Detect which cell encompasses the target text, then output its [X, Y] center coordinate. 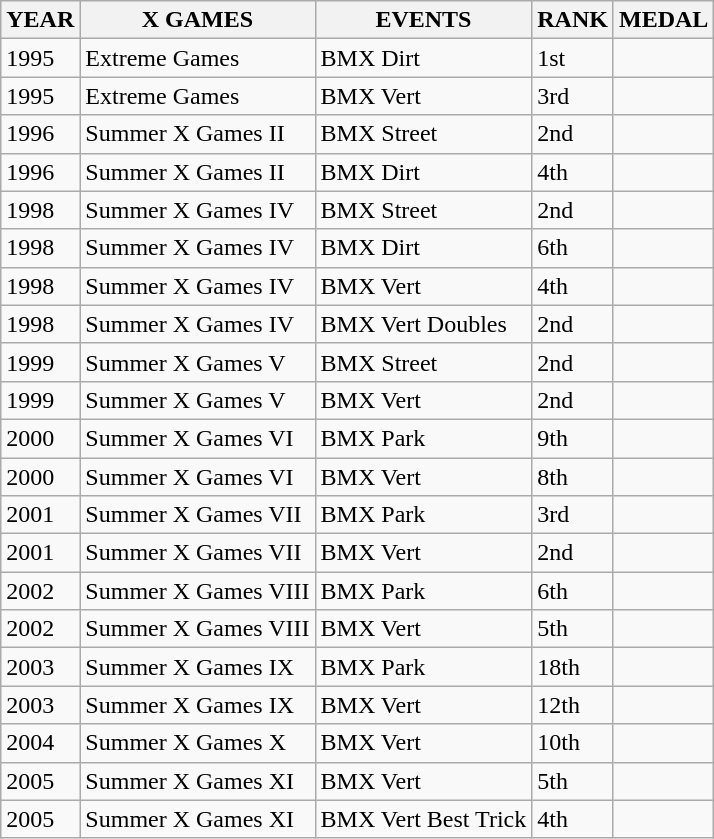
12th [573, 705]
YEAR [40, 20]
1st [573, 58]
BMX Vert Doubles [424, 324]
EVENTS [424, 20]
2004 [40, 743]
RANK [573, 20]
BMX Vert Best Trick [424, 819]
8th [573, 477]
Summer X Games X [198, 743]
18th [573, 667]
9th [573, 438]
10th [573, 743]
X GAMES [198, 20]
MEDAL [663, 20]
